Capture the cell that displays the provided text and extract its (X, Y) central coordinate. 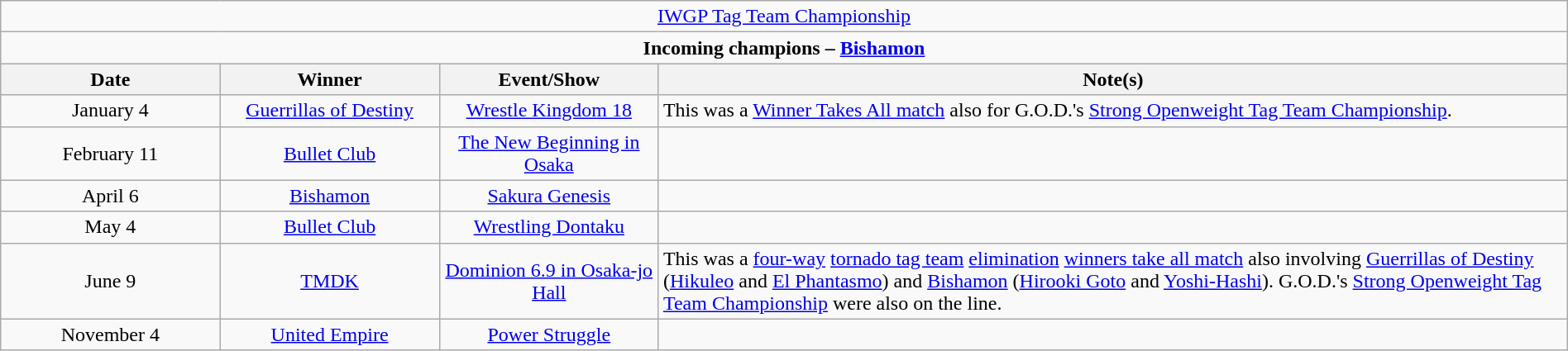
April 6 (111, 196)
TMDK (329, 281)
Incoming champions – Bishamon (784, 48)
Note(s) (1113, 79)
June 9 (111, 281)
January 4 (111, 111)
May 4 (111, 227)
Power Struggle (549, 334)
Sakura Genesis (549, 196)
Bishamon (329, 196)
United Empire (329, 334)
Winner (329, 79)
November 4 (111, 334)
IWGP Tag Team Championship (784, 17)
The New Beginning in Osaka (549, 154)
Wrestling Dontaku (549, 227)
Event/Show (549, 79)
Dominion 6.9 in Osaka-jo Hall (549, 281)
February 11 (111, 154)
Wrestle Kingdom 18 (549, 111)
This was a Winner Takes All match also for G.O.D.'s Strong Openweight Tag Team Championship. (1113, 111)
Date (111, 79)
Guerrillas of Destiny (329, 111)
